Locate the cell with the specified text and output its [x, y] center coordinate. 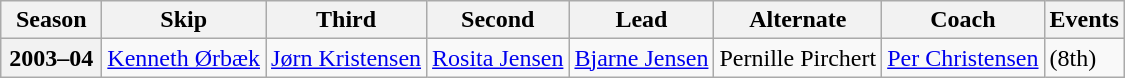
Third [346, 20]
Bjarne Jensen [642, 58]
Per Christensen [963, 58]
Events [1084, 20]
Pernille Pirchert [798, 58]
Season [52, 20]
Skip [184, 20]
2003–04 [52, 58]
Kenneth Ørbæk [184, 58]
Alternate [798, 20]
Coach [963, 20]
Jørn Kristensen [346, 58]
Lead [642, 20]
Second [498, 20]
(8th) [1084, 58]
Rosita Jensen [498, 58]
